Return [X, Y] of the center of cell containing provided text 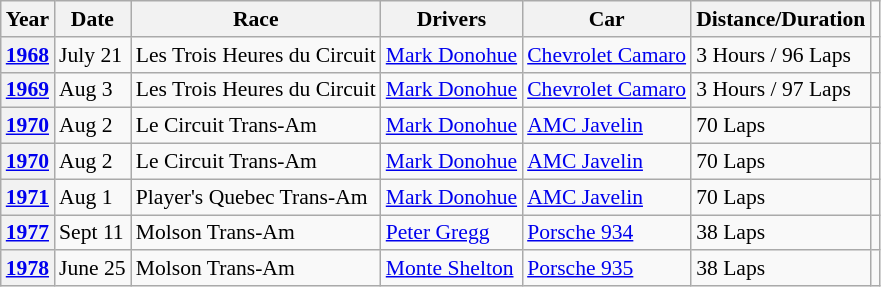
June 25 [92, 269]
Year [28, 19]
1978 [28, 269]
1977 [28, 233]
1971 [28, 197]
1968 [28, 55]
Monte Shelton [452, 269]
Player's Quebec Trans-Am [256, 197]
Porsche 934 [606, 233]
Aug 1 [92, 197]
Porsche 935 [606, 269]
3 Hours / 97 Laps [780, 90]
Date [92, 19]
Aug 3 [92, 90]
Race [256, 19]
1969 [28, 90]
Distance/Duration [780, 19]
Drivers [452, 19]
Car [606, 19]
Peter Gregg [452, 233]
3 Hours / 96 Laps [780, 55]
Sept 11 [92, 233]
July 21 [92, 55]
